Locate the cell with the specified text and output its [X, Y] center coordinate. 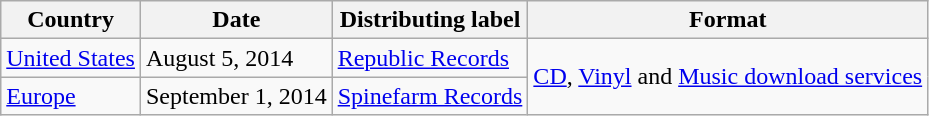
Country [71, 20]
United States [71, 58]
Spinefarm Records [430, 96]
September 1, 2014 [236, 96]
Republic Records [430, 58]
Format [728, 20]
Europe [71, 96]
August 5, 2014 [236, 58]
CD, Vinyl and Music download services [728, 77]
Distributing label [430, 20]
Date [236, 20]
